Find where the given text appears and provide that cell's center as [x, y] coordinate. 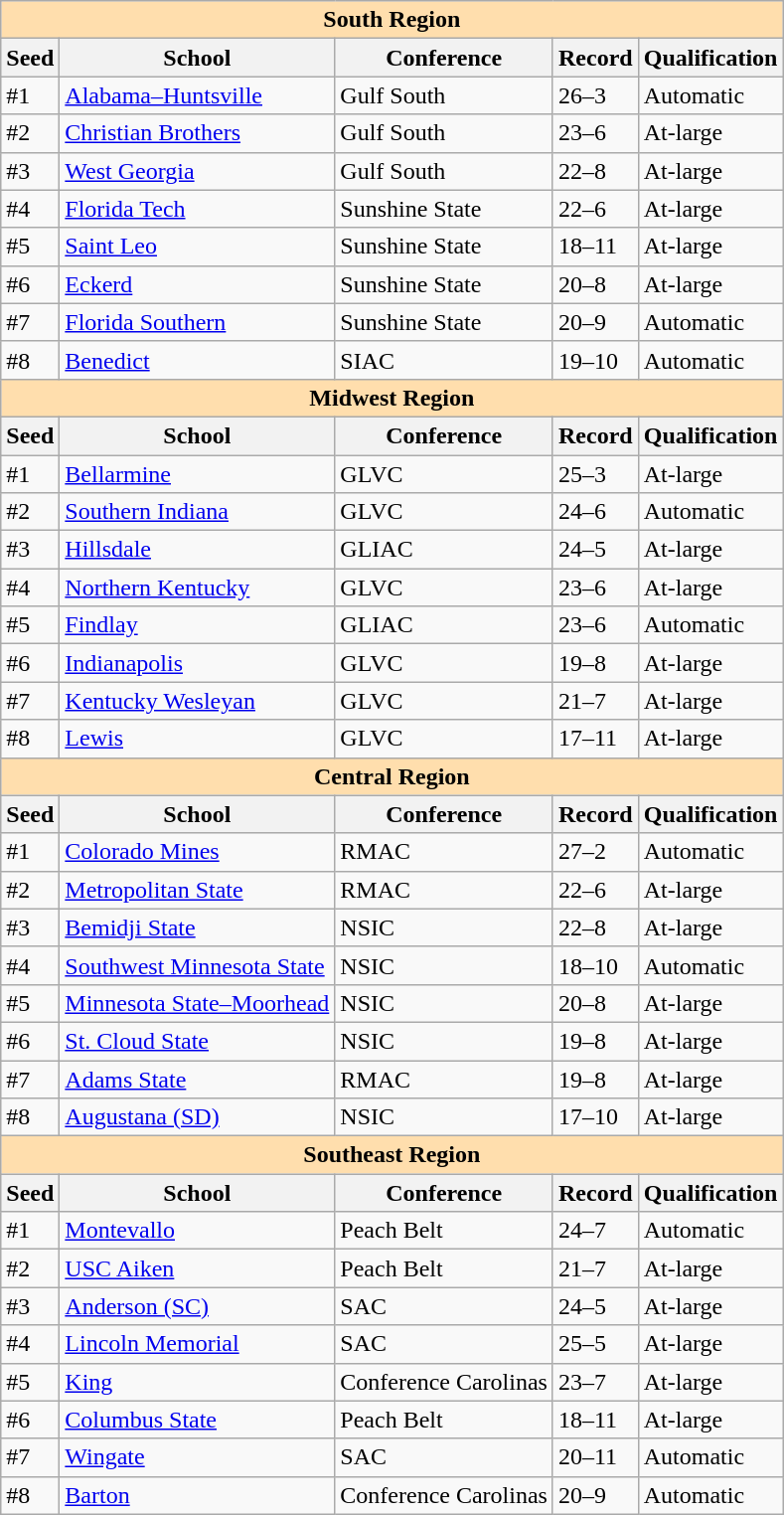
20–11 [595, 1457]
USC Aiken [197, 1268]
Bellarmine [197, 474]
Eckerd [197, 284]
Colorado Mines [197, 852]
Saint Leo [197, 247]
17–11 [595, 739]
West Georgia [197, 171]
Southwest Minnesota State [197, 965]
25–5 [595, 1344]
26–3 [595, 95]
Minnesota State–Moorhead [197, 1003]
Bemidji State [197, 927]
Midwest Region [392, 398]
Lincoln Memorial [197, 1344]
Findlay [197, 625]
24–7 [595, 1231]
Augustana (SD) [197, 1117]
SIAC [444, 360]
Hillsdale [197, 550]
Barton [197, 1495]
Florida Tech [197, 209]
Lewis [197, 739]
Metropolitan State [197, 890]
King [197, 1382]
Southeast Region [392, 1155]
19–10 [595, 360]
Benedict [197, 360]
Alabama–Huntsville [197, 95]
South Region [392, 20]
Florida Southern [197, 322]
Montevallo [197, 1231]
Central Region [392, 776]
Christian Brothers [197, 133]
23–7 [595, 1382]
Columbus State [197, 1420]
Kentucky Wesleyan [197, 701]
25–3 [595, 474]
St. Cloud State [197, 1041]
Wingate [197, 1457]
24–6 [595, 512]
Adams State [197, 1079]
18–10 [595, 965]
Indianapolis [197, 663]
17–10 [595, 1117]
Northern Kentucky [197, 588]
Anderson (SC) [197, 1306]
Southern Indiana [197, 512]
27–2 [595, 852]
